Output the (x, y) coordinate of the center of the cell containing the given text.  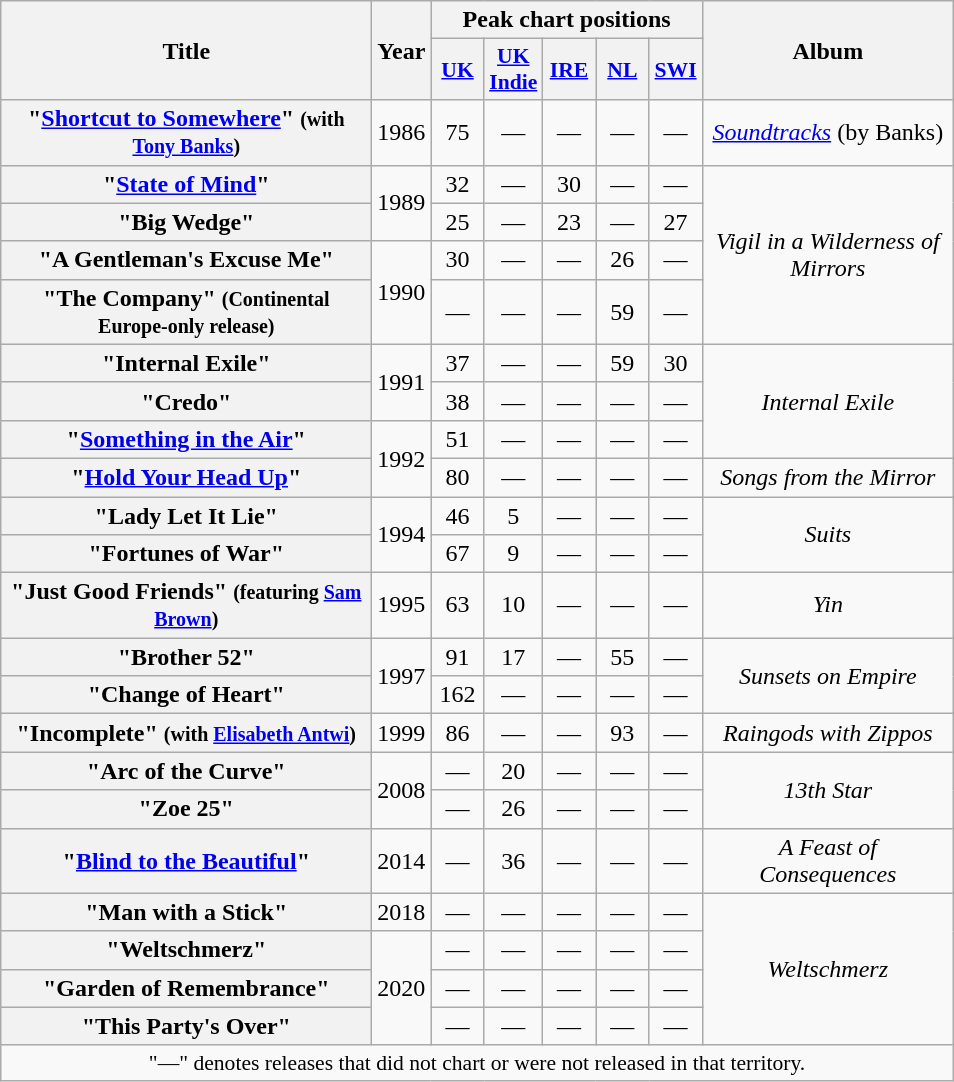
UK Indie (513, 70)
10 (513, 606)
1989 (402, 203)
20 (513, 771)
2018 (402, 912)
Sunsets on Empire (828, 676)
"Change of Heart" (186, 695)
"Arc of the Curve" (186, 771)
63 (458, 606)
"Just Good Friends" (featuring Sam Brown) (186, 606)
2020 (402, 988)
"A Gentleman's Excuse Me" (186, 260)
"Shortcut to Somewhere" (with Tony Banks) (186, 132)
SWI (676, 70)
Suits (828, 534)
38 (458, 401)
46 (458, 515)
"Hold Your Head Up" (186, 477)
27 (676, 222)
Yin (828, 606)
"Blind to the Beautiful" (186, 860)
IRE (568, 70)
A Feast of Consequences (828, 860)
"Credo" (186, 401)
Vigil in a Wilderness of Mirrors (828, 254)
1997 (402, 676)
Soundtracks (by Banks) (828, 132)
Peak chart positions (566, 20)
75 (458, 132)
1999 (402, 733)
91 (458, 657)
1986 (402, 132)
80 (458, 477)
1991 (402, 382)
5 (513, 515)
1995 (402, 606)
93 (622, 733)
86 (458, 733)
"Man with a Stick" (186, 912)
55 (622, 657)
"The Company" (Continental Europe-only release) (186, 312)
Internal Exile (828, 401)
"Lady Let It Lie" (186, 515)
Title (186, 50)
1992 (402, 458)
1990 (402, 292)
Album (828, 50)
"Brother 52" (186, 657)
"Big Wedge" (186, 222)
13th Star (828, 790)
2008 (402, 790)
"Internal Exile" (186, 363)
NL (622, 70)
67 (458, 554)
Year (402, 50)
36 (513, 860)
37 (458, 363)
"Garden of Remembrance" (186, 988)
32 (458, 184)
"State of Mind" (186, 184)
"Fortunes of War" (186, 554)
"Weltschmerz" (186, 950)
"—" denotes releases that did not chart or were not released in that territory. (478, 1063)
"This Party's Over" (186, 1026)
Raingods with Zippos (828, 733)
9 (513, 554)
"Something in the Air" (186, 439)
"Incomplete" (with Elisabeth Antwi) (186, 733)
1994 (402, 534)
Songs from the Mirror (828, 477)
162 (458, 695)
2014 (402, 860)
25 (458, 222)
51 (458, 439)
17 (513, 657)
"Zoe 25" (186, 809)
UK (458, 70)
23 (568, 222)
Weltschmerz (828, 969)
